Return the [x, y] coordinate for the center point of the cell that contains the specified text.  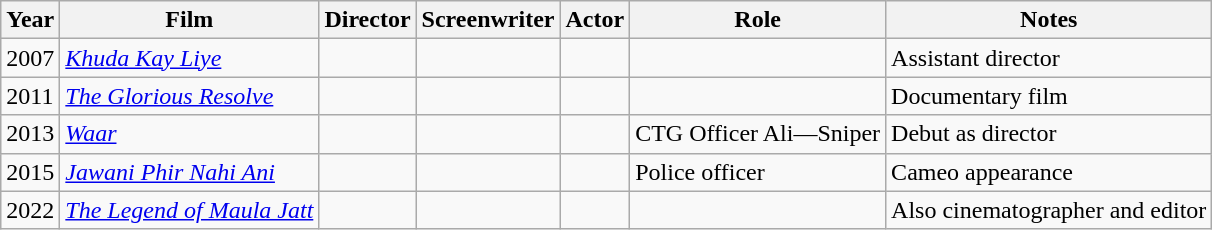
Jawani Phir Nahi Ani [190, 172]
Film [190, 20]
Cameo appearance [1049, 172]
Debut as director [1049, 134]
Also cinematographer and editor [1049, 210]
CTG Officer Ali—Sniper [758, 134]
2007 [30, 58]
2011 [30, 96]
2015 [30, 172]
Assistant director [1049, 58]
Police officer [758, 172]
Documentary film [1049, 96]
Role [758, 20]
Notes [1049, 20]
Khuda Kay Liye [190, 58]
Actor [595, 20]
Waar [190, 134]
Year [30, 20]
2022 [30, 210]
Director [368, 20]
The Legend of Maula Jatt [190, 210]
Screenwriter [488, 20]
2013 [30, 134]
The Glorious Resolve [190, 96]
